Output the [X, Y] coordinate of the center of the cell containing the given text.  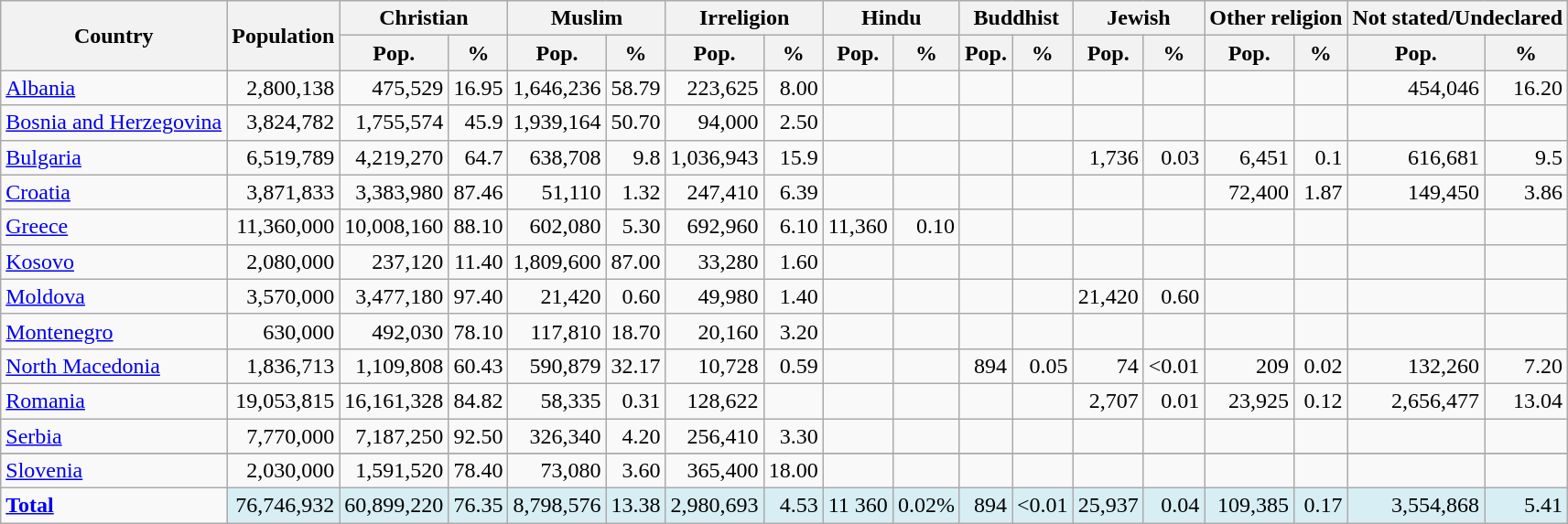
North Macedonia [114, 366]
8,798,576 [557, 506]
94,000 [714, 123]
16.95 [478, 88]
3,477,180 [394, 296]
Moldova [114, 296]
0.05 [1044, 366]
73,080 [557, 471]
60,899,220 [394, 506]
Greece [114, 227]
Population [284, 36]
11 360 [858, 506]
10,728 [714, 366]
3,383,980 [394, 192]
3,554,868 [1416, 506]
3,570,000 [284, 296]
3,871,833 [284, 192]
58.79 [635, 88]
454,046 [1416, 88]
3,824,782 [284, 123]
76,746,932 [284, 506]
Christian [424, 18]
2,080,000 [284, 262]
209 [1249, 366]
51,110 [557, 192]
Croatia [114, 192]
11,360,000 [284, 227]
638,708 [557, 157]
8.00 [793, 88]
7.20 [1527, 366]
Not stated/Undeclared [1457, 18]
19,053,815 [284, 401]
1,836,713 [284, 366]
7,187,250 [394, 436]
13.38 [635, 506]
475,529 [394, 88]
6,519,789 [284, 157]
1.60 [793, 262]
2,707 [1108, 401]
2,030,000 [284, 471]
72,400 [1249, 192]
365,400 [714, 471]
Jewish [1139, 18]
2.50 [793, 123]
Bulgaria [114, 157]
Serbia [114, 436]
15.9 [793, 157]
11.40 [478, 262]
1,109,808 [394, 366]
Bosnia and Herzegovina [114, 123]
64.7 [478, 157]
4.53 [793, 506]
256,410 [714, 436]
0.12 [1321, 401]
0.04 [1173, 506]
97.40 [478, 296]
3.60 [635, 471]
590,879 [557, 366]
2,656,477 [1416, 401]
88.10 [478, 227]
0.03 [1173, 157]
Hindu [892, 18]
1,736 [1108, 157]
3.20 [793, 331]
7,770,000 [284, 436]
0.02 [1321, 366]
23,925 [1249, 401]
6,451 [1249, 157]
5.30 [635, 227]
18.00 [793, 471]
Romania [114, 401]
13.04 [1527, 401]
223,625 [714, 88]
5.41 [1527, 506]
0.1 [1321, 157]
0.59 [793, 366]
0.02% [926, 506]
60.43 [478, 366]
0.31 [635, 401]
50.70 [635, 123]
16,161,328 [394, 401]
1,809,600 [557, 262]
Total [114, 506]
1.40 [793, 296]
1.87 [1321, 192]
45.9 [478, 123]
132,260 [1416, 366]
1,755,574 [394, 123]
87.46 [478, 192]
0.01 [1173, 401]
92.50 [478, 436]
Slovenia [114, 471]
630,000 [284, 331]
117,810 [557, 331]
3.30 [793, 436]
1.32 [635, 192]
11,360 [858, 227]
25,937 [1108, 506]
Country [114, 36]
149,450 [1416, 192]
87.00 [635, 262]
76.35 [478, 506]
247,410 [714, 192]
492,030 [394, 331]
20,160 [714, 331]
6.39 [793, 192]
6.10 [793, 227]
109,385 [1249, 506]
Irreligion [744, 18]
0.17 [1321, 506]
58,335 [557, 401]
78.40 [478, 471]
1,591,520 [394, 471]
0.10 [926, 227]
Muslim [587, 18]
16.20 [1527, 88]
237,120 [394, 262]
49,980 [714, 296]
Other religion [1276, 18]
4.20 [635, 436]
78.10 [478, 331]
74 [1108, 366]
1,036,943 [714, 157]
33,280 [714, 262]
Montenegro [114, 331]
2,800,138 [284, 88]
692,960 [714, 227]
616,681 [1416, 157]
Buddhist [1016, 18]
10,008,160 [394, 227]
9.8 [635, 157]
1,646,236 [557, 88]
18.70 [635, 331]
Kosovo [114, 262]
3.86 [1527, 192]
4,219,270 [394, 157]
32.17 [635, 366]
326,340 [557, 436]
1,939,164 [557, 123]
84.82 [478, 401]
128,622 [714, 401]
602,080 [557, 227]
2,980,693 [714, 506]
9.5 [1527, 157]
Albania [114, 88]
